Search for the cell housing the specified text and yield its [X, Y] center coordinate. 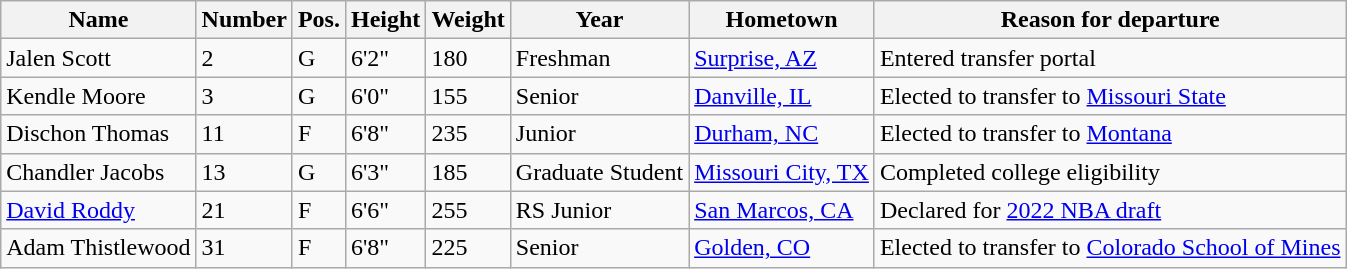
6'3" [385, 172]
Chandler Jacobs [98, 172]
3 [244, 96]
RS Junior [599, 210]
Reason for departure [1110, 20]
Surprise, AZ [782, 58]
6'2" [385, 58]
Kendle Moore [98, 96]
David Roddy [98, 210]
6'6" [385, 210]
235 [468, 134]
11 [244, 134]
13 [244, 172]
Freshman [599, 58]
Danville, IL [782, 96]
Completed college eligibility [1110, 172]
Year [599, 20]
255 [468, 210]
Weight [468, 20]
225 [468, 248]
Jalen Scott [98, 58]
Elected to transfer to Colorado School of Mines [1110, 248]
155 [468, 96]
2 [244, 58]
Hometown [782, 20]
Junior [599, 134]
180 [468, 58]
Durham, NC [782, 134]
San Marcos, CA [782, 210]
Graduate Student [599, 172]
Elected to transfer to Missouri State [1110, 96]
Dischon Thomas [98, 134]
Height [385, 20]
Elected to transfer to Montana [1110, 134]
Entered transfer portal [1110, 58]
6'0" [385, 96]
185 [468, 172]
21 [244, 210]
Pos. [318, 20]
Golden, CO [782, 248]
Number [244, 20]
Name [98, 20]
Missouri City, TX [782, 172]
Adam Thistlewood [98, 248]
Declared for 2022 NBA draft [1110, 210]
31 [244, 248]
